Capture the cell that displays the provided text and extract its [x, y] central coordinate. 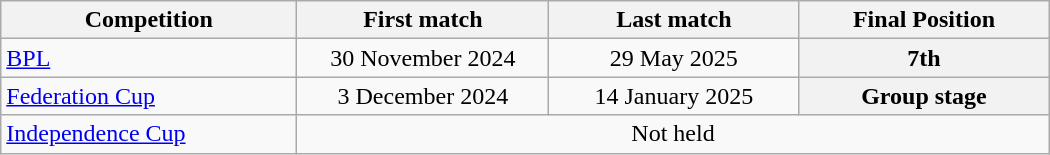
Not held [674, 134]
14 January 2025 [674, 96]
Group stage [924, 96]
29 May 2025 [674, 58]
3 December 2024 [423, 96]
7th [924, 58]
Independence Cup [149, 134]
Last match [674, 20]
BPL [149, 58]
30 November 2024 [423, 58]
Final Position [924, 20]
First match [423, 20]
Federation Cup [149, 96]
Competition [149, 20]
